Return the [x, y] coordinate for the center point of the cell that contains the specified text.  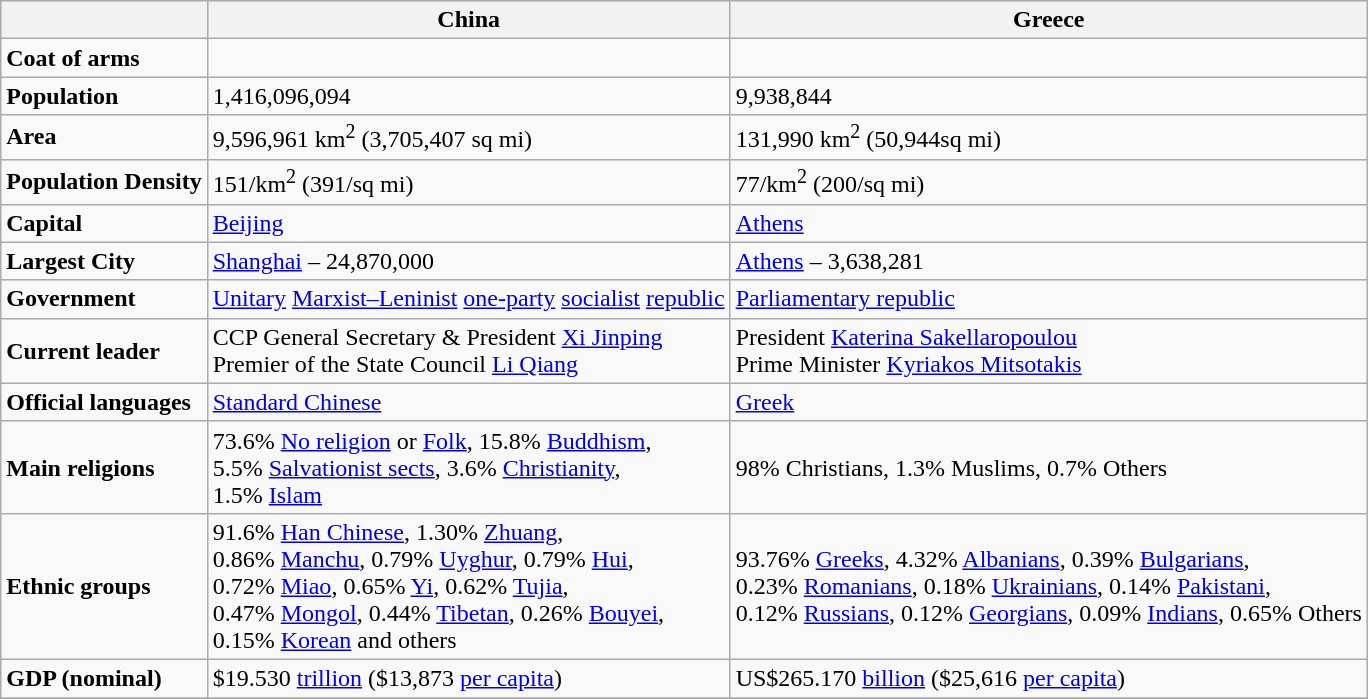
151/km2 (391/sq mi) [468, 182]
Shanghai – 24,870,000 [468, 261]
73.6% No religion or Folk, 15.8% Buddhism, 5.5% Salvationist sects, 3.6% Christianity, 1.5% Islam [468, 467]
Athens – 3,638,281 [1048, 261]
CCP General Secretary & President Xi Jinping Premier of the State Council Li Qiang [468, 350]
US$265.170 billion ($25,616 per capita) [1048, 678]
Greek [1048, 402]
1,416,096,094 [468, 96]
Current leader [104, 350]
Unitary Marxist–Leninist one-party socialist republic [468, 299]
77/km2 (200/sq mi) [1048, 182]
98% Christians, 1.3% Muslims, 0.7% Others [1048, 467]
Parliamentary republic [1048, 299]
Athens [1048, 223]
$19.530 trillion ($13,873 per capita) [468, 678]
China [468, 20]
Main religions [104, 467]
131,990 km2 (50,944sq mi) [1048, 138]
Area [104, 138]
Government [104, 299]
Capital [104, 223]
Beijing [468, 223]
9,596,961 km2 (3,705,407 sq mi) [468, 138]
9,938,844 [1048, 96]
Coat of arms [104, 58]
Greece [1048, 20]
Standard Chinese [468, 402]
Official languages [104, 402]
President Katerina Sakellaropoulou Prime Minister Kyriakos Mitsotakis [1048, 350]
Population [104, 96]
Ethnic groups [104, 586]
Largest City [104, 261]
Population Density [104, 182]
GDP (nominal) [104, 678]
